Determine the [X, Y] coordinate at the center of the cell enclosing the given text.  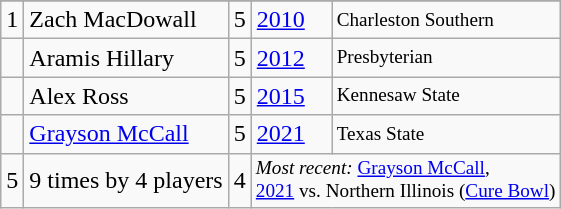
2012 [292, 58]
Zach MacDowall [126, 20]
Alex Ross [126, 96]
2015 [292, 96]
Aramis Hillary [126, 58]
Presbyterian [446, 58]
2021 [292, 134]
Most recent: Grayson McCall,2021 vs. Northern Illinois (Cure Bowl) [406, 180]
Charleston Southern [446, 20]
2010 [292, 20]
9 times by 4 players [126, 180]
4 [240, 180]
Grayson McCall [126, 134]
Texas State [446, 134]
1 [12, 20]
Kennesaw State [446, 96]
